Find where the given text appears and provide that cell's center as (X, Y) coordinate. 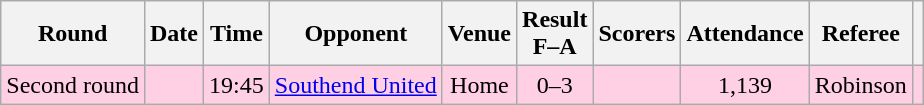
Date (174, 34)
Scorers (637, 34)
Opponent (356, 34)
Time (237, 34)
Home (479, 85)
Attendance (745, 34)
ResultF–A (555, 34)
0–3 (555, 85)
Round (73, 34)
Robinson (860, 85)
Second round (73, 85)
1,139 (745, 85)
Referee (860, 34)
19:45 (237, 85)
Venue (479, 34)
Southend United (356, 85)
